Provide the (x, y) coordinate of the cell's center where the given text is located.  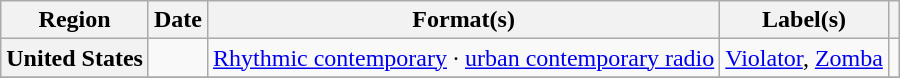
Format(s) (464, 20)
Rhythmic contemporary · urban contemporary radio (464, 58)
Region (75, 20)
United States (75, 58)
Date (178, 20)
Label(s) (804, 20)
Violator, Zomba (804, 58)
